Locate the cell with the specified text and output its (X, Y) center coordinate. 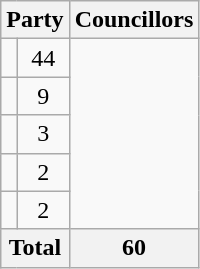
Party (35, 20)
3 (43, 134)
9 (43, 96)
Councillors (134, 20)
60 (134, 248)
44 (43, 58)
Total (35, 248)
